Provide the [X, Y] coordinate of the cell's center where the given text is located.  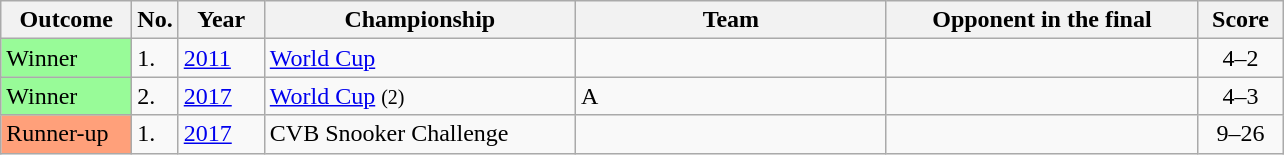
9–26 [1240, 134]
Score [1240, 20]
2. [155, 96]
CVB Snooker Challenge [420, 134]
No. [155, 20]
Outcome [66, 20]
Opponent in the final [1042, 20]
Championship [420, 20]
A [730, 96]
4–3 [1240, 96]
2011 [221, 58]
Year [221, 20]
4–2 [1240, 58]
Team [730, 20]
World Cup (2) [420, 96]
World Cup [420, 58]
Runner-up [66, 134]
